Output the (x, y) coordinate of the center of the cell containing the given text.  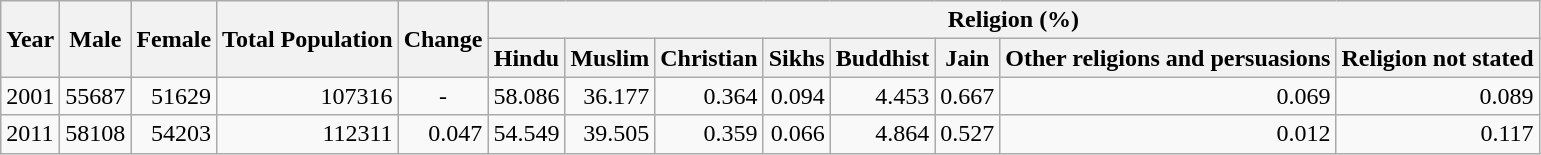
0.047 (443, 134)
Jain (968, 58)
0.364 (709, 96)
Muslim (610, 58)
0.089 (1438, 96)
4.864 (882, 134)
0.117 (1438, 134)
54203 (174, 134)
58.086 (526, 96)
54.549 (526, 134)
Male (96, 39)
112311 (308, 134)
Religion not stated (1438, 58)
Change (443, 39)
51629 (174, 96)
Religion (%) (1014, 20)
0.066 (796, 134)
- (443, 96)
Female (174, 39)
Buddhist (882, 58)
107316 (308, 96)
Hindu (526, 58)
36.177 (610, 96)
Sikhs (796, 58)
0.012 (1168, 134)
0.359 (709, 134)
2001 (30, 96)
0.069 (1168, 96)
4.453 (882, 96)
0.527 (968, 134)
Total Population (308, 39)
Christian (709, 58)
58108 (96, 134)
2011 (30, 134)
Year (30, 39)
0.094 (796, 96)
55687 (96, 96)
0.667 (968, 96)
39.505 (610, 134)
Other religions and persuasions (1168, 58)
